Detect which cell encompasses the target text, then output its (X, Y) center coordinate. 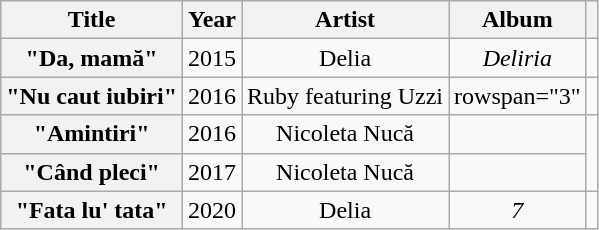
Artist (346, 20)
Year (212, 20)
"Da, mamă" (92, 58)
2020 (212, 210)
2017 (212, 172)
Title (92, 20)
"Fata lu' tata" (92, 210)
Deliria (518, 58)
Album (518, 20)
"Când pleci" (92, 172)
7 (518, 210)
Ruby featuring Uzzi (346, 96)
rowspan="3" (518, 96)
"Amintiri" (92, 134)
2015 (212, 58)
"Nu caut iubiri" (92, 96)
